Pinpoint the cell where the given text exists, returning its [x, y] midpoint coordinate. 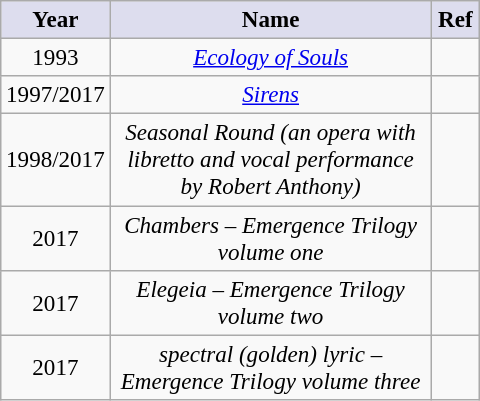
Elegeia – Emergence Trilogy volume two [270, 302]
Name [270, 20]
1993 [56, 57]
Ref [455, 20]
Chambers – Emergence Trilogy volume one [270, 238]
1997/2017 [56, 95]
Sirens [270, 95]
Ecology of Souls [270, 57]
Year [56, 20]
spectral (golden) lyric – Emergence Trilogy volume three [270, 368]
Seasonal Round (an opera with libretto and vocal performance by Robert Anthony) [270, 160]
1998/2017 [56, 160]
